Pinpoint the cell where the given text exists, returning its (x, y) midpoint coordinate. 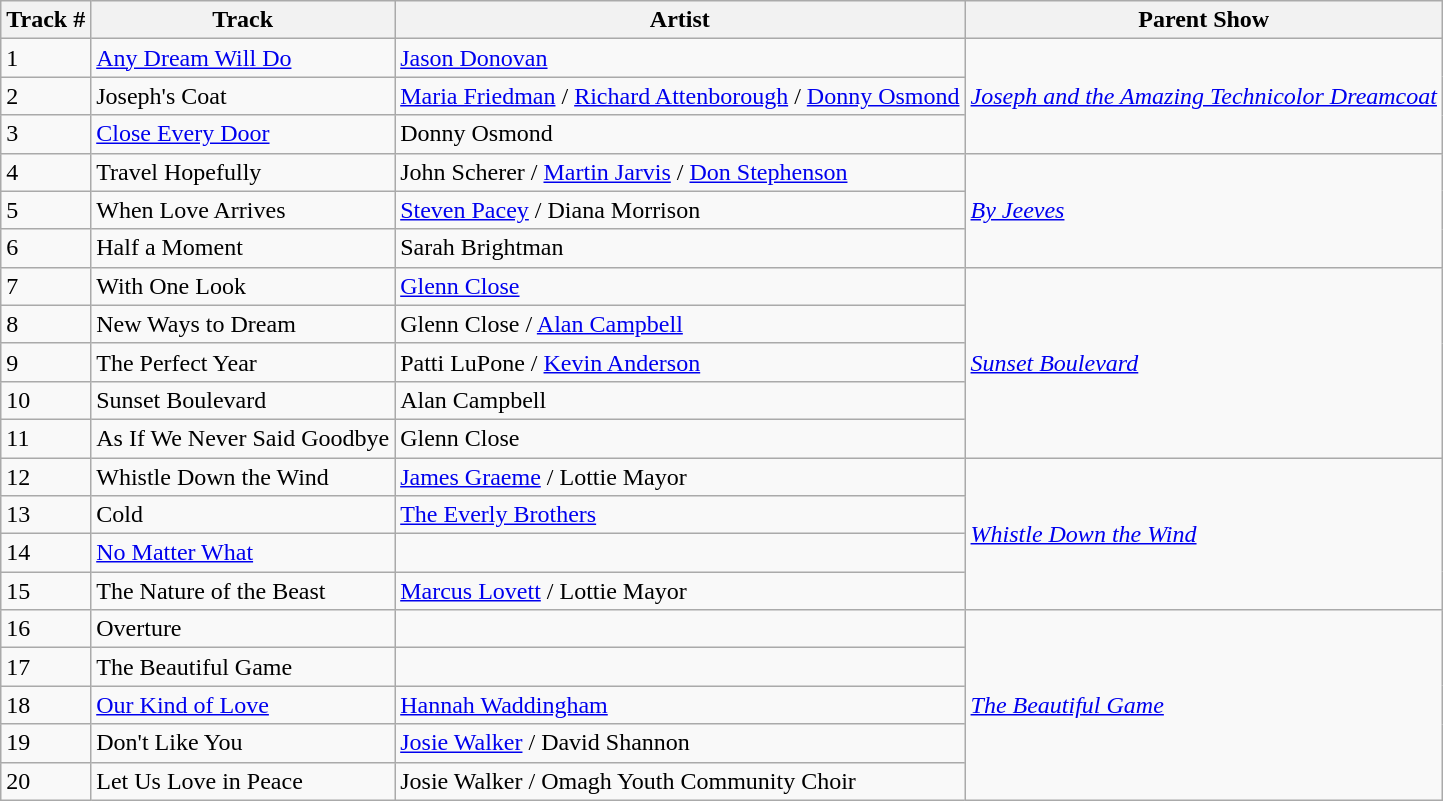
Jason Donovan (680, 58)
Overture (243, 629)
Steven Pacey / Diana Morrison (680, 210)
James Graeme / Lottie Mayor (680, 477)
The Nature of the Beast (243, 591)
Josie Walker / Omagh Youth Community Choir (680, 781)
Any Dream Will Do (243, 58)
As If We Never Said Goodbye (243, 438)
6 (46, 248)
Travel Hopefully (243, 172)
4 (46, 172)
Our Kind of Love (243, 705)
Marcus Lovett / Lottie Mayor (680, 591)
12 (46, 477)
Patti LuPone / Kevin Anderson (680, 362)
20 (46, 781)
5 (46, 210)
New Ways to Dream (243, 324)
Half a Moment (243, 248)
Cold (243, 515)
Joseph and the Amazing Technicolor Dreamcoat (1204, 96)
18 (46, 705)
The Perfect Year (243, 362)
When Love Arrives (243, 210)
15 (46, 591)
8 (46, 324)
Don't Like You (243, 743)
Close Every Door (243, 134)
Track # (46, 20)
10 (46, 400)
By Jeeves (1204, 210)
Parent Show (1204, 20)
Artist (680, 20)
14 (46, 553)
With One Look (243, 286)
John Scherer / Martin Jarvis / Don Stephenson (680, 172)
9 (46, 362)
Alan Campbell (680, 400)
3 (46, 134)
7 (46, 286)
17 (46, 667)
Track (243, 20)
Let Us Love in Peace (243, 781)
Sarah Brightman (680, 248)
Glenn Close / Alan Campbell (680, 324)
Hannah Waddingham (680, 705)
19 (46, 743)
Maria Friedman / Richard Attenborough / Donny Osmond (680, 96)
No Matter What (243, 553)
Josie Walker / David Shannon (680, 743)
Joseph's Coat (243, 96)
Donny Osmond (680, 134)
2 (46, 96)
1 (46, 58)
13 (46, 515)
11 (46, 438)
16 (46, 629)
The Everly Brothers (680, 515)
